Return (x, y) of the center of cell containing provided text 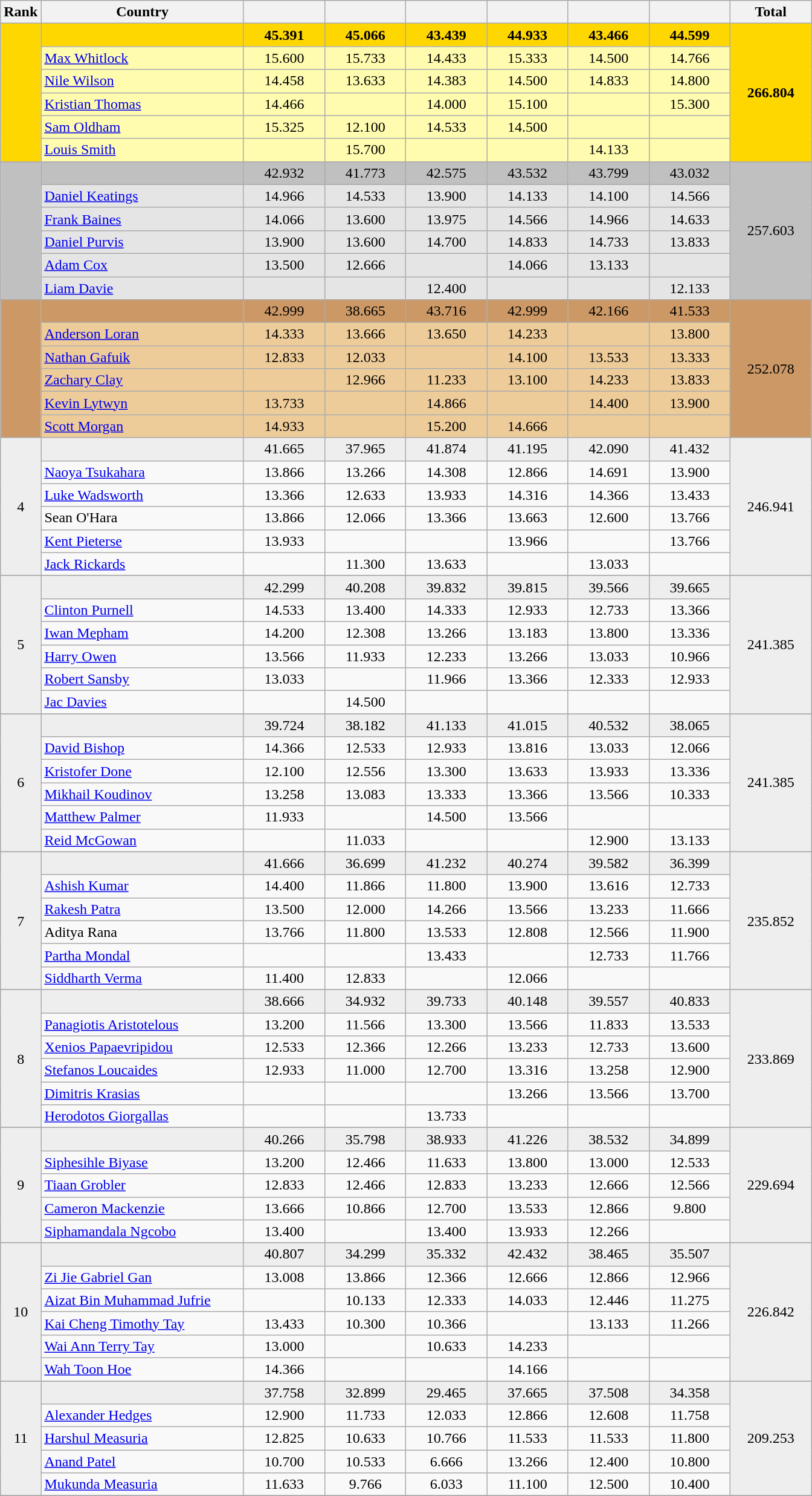
Aditya Rana (143, 932)
12.308 (366, 633)
15.600 (284, 58)
229.694 (771, 1185)
40.532 (608, 725)
40.274 (527, 863)
38.666 (284, 1001)
12.608 (608, 1416)
29.465 (446, 1392)
Total (771, 12)
39.733 (446, 1001)
11.966 (446, 679)
13.316 (527, 1070)
15.300 (689, 104)
226.842 (771, 1312)
Nathan Gafuik (143, 357)
39.724 (284, 725)
Harry Owen (143, 656)
36.699 (366, 863)
38.532 (608, 1139)
9.766 (366, 1485)
6 (21, 783)
40.807 (284, 1254)
10.400 (689, 1485)
Daniel Purvis (143, 242)
9.800 (689, 1208)
35.507 (689, 1254)
Rank (21, 12)
Liam Davie (143, 288)
Mukunda Measuria (143, 1485)
34.299 (366, 1254)
14.033 (527, 1300)
39.582 (608, 863)
Siphesihle Biyase (143, 1162)
Anand Patel (143, 1462)
14.166 (527, 1369)
13.663 (527, 518)
13.975 (446, 219)
11.275 (689, 1300)
40.208 (366, 587)
41.533 (689, 311)
Frank Baines (143, 219)
10 (21, 1312)
Robert Sansby (143, 679)
Partha Mondal (143, 955)
32.899 (366, 1392)
257.603 (771, 230)
12.633 (366, 495)
Louis Smith (143, 150)
34.358 (689, 1392)
14.633 (689, 219)
Clinton Purnell (143, 610)
43.466 (608, 35)
40.148 (527, 1001)
43.439 (446, 35)
11.100 (527, 1485)
233.869 (771, 1058)
Luke Wadsworth (143, 495)
266.804 (771, 92)
37.508 (608, 1392)
10.300 (366, 1323)
13.083 (366, 794)
Max Whitlock (143, 58)
9 (21, 1185)
39.665 (689, 587)
5 (21, 644)
13.616 (608, 886)
12.446 (608, 1300)
37.758 (284, 1392)
10.533 (366, 1462)
43.032 (689, 173)
35.798 (366, 1139)
Nile Wilson (143, 81)
41.874 (446, 449)
14.766 (689, 58)
41.773 (366, 173)
14.466 (284, 104)
Matthew Palmer (143, 817)
12.556 (366, 771)
Kevin Lytwyn (143, 403)
11.666 (689, 909)
34.932 (366, 1001)
Anderson Loran (143, 334)
10.366 (446, 1323)
14.000 (446, 104)
14.433 (446, 58)
41.232 (446, 863)
36.399 (689, 863)
Kristian Thomas (143, 104)
235.852 (771, 921)
6.033 (446, 1485)
6.666 (446, 1462)
David Bishop (143, 748)
44.933 (527, 35)
11.758 (689, 1416)
14.266 (446, 909)
15.700 (366, 150)
7 (21, 921)
Daniel Keatings (143, 196)
Iwan Mepham (143, 633)
44.599 (689, 35)
14.933 (284, 426)
38.665 (366, 311)
Ashish Kumar (143, 886)
Herodotos Giorgallas (143, 1116)
Sean O'Hara (143, 518)
Mikhail Koudinov (143, 794)
39.815 (527, 587)
40.833 (689, 1001)
11.400 (284, 978)
Adam Cox (143, 265)
Reid McGowan (143, 840)
13.008 (284, 1277)
10.866 (366, 1208)
37.665 (527, 1392)
14.866 (446, 403)
12.233 (446, 656)
39.557 (608, 1001)
38.933 (446, 1139)
37.965 (366, 449)
11.033 (366, 840)
45.066 (366, 35)
Panagiotis Aristotelous (143, 1025)
209.253 (771, 1438)
41.226 (527, 1139)
10.700 (284, 1462)
11.766 (689, 955)
12.825 (284, 1439)
Jack Rickards (143, 564)
Kent Pieterse (143, 541)
246.941 (771, 507)
Cameron Mackenzie (143, 1208)
12.808 (527, 932)
38.065 (689, 725)
41.666 (284, 863)
Zi Jie Gabriel Gan (143, 1277)
39.832 (446, 587)
12.000 (366, 909)
14.700 (446, 242)
42.090 (608, 449)
11.733 (366, 1416)
Harshul Measuria (143, 1439)
43.532 (527, 173)
Wai Ann Terry Tay (143, 1346)
14.691 (608, 472)
42.932 (284, 173)
14.666 (527, 426)
Tiaan Grobler (143, 1185)
13.816 (527, 748)
39.566 (608, 587)
11.833 (608, 1025)
15.333 (527, 58)
11.266 (689, 1323)
Sam Oldham (143, 127)
Zachary Clay (143, 380)
43.799 (608, 173)
10.133 (366, 1300)
42.575 (446, 173)
11.900 (689, 932)
15.200 (446, 426)
41.195 (527, 449)
14.733 (608, 242)
14.458 (284, 81)
Stefanos Loucaides (143, 1070)
11.000 (366, 1070)
13.183 (527, 633)
10.966 (689, 656)
41.665 (284, 449)
Alexander Hedges (143, 1416)
41.015 (527, 725)
15.733 (366, 58)
12.500 (608, 1485)
252.078 (771, 369)
42.432 (527, 1254)
45.391 (284, 35)
40.266 (284, 1139)
41.133 (446, 725)
Aizat Bin Muhammad Jufrie (143, 1300)
11.566 (366, 1025)
Dimitris Krasias (143, 1093)
34.899 (689, 1139)
14.200 (284, 633)
Xenios Papaevripidou (143, 1048)
Rakesh Patra (143, 909)
12.133 (689, 288)
8 (21, 1058)
13.100 (527, 380)
42.299 (284, 587)
41.432 (689, 449)
Kristofer Done (143, 771)
10.800 (689, 1462)
43.716 (446, 311)
11 (21, 1438)
14.316 (527, 495)
Kai Cheng Timothy Tay (143, 1323)
Scott Morgan (143, 426)
Country (143, 12)
38.465 (608, 1254)
14.383 (446, 81)
14.308 (446, 472)
Naoya Tsukahara (143, 472)
4 (21, 507)
Siddharth Verma (143, 978)
13.966 (527, 541)
12.600 (608, 518)
11.866 (366, 886)
Wah Toon Hoe (143, 1369)
11.300 (366, 564)
13.700 (689, 1093)
14.800 (689, 81)
35.332 (446, 1254)
42.166 (608, 311)
38.182 (366, 725)
15.100 (527, 104)
Jac Davies (143, 702)
15.325 (284, 127)
10.766 (446, 1439)
11.233 (446, 380)
10.333 (689, 794)
Siphamandala Ngcobo (143, 1231)
13.650 (446, 334)
